Identify which cell holds the provided text, then report its (x, y) central coordinate. 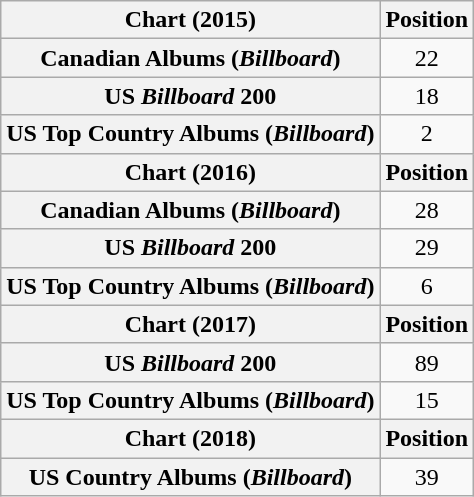
2 (427, 134)
US Country Albums (Billboard) (190, 477)
Chart (2017) (190, 324)
Chart (2016) (190, 172)
89 (427, 362)
28 (427, 210)
Chart (2015) (190, 20)
15 (427, 400)
6 (427, 286)
22 (427, 58)
29 (427, 248)
Chart (2018) (190, 438)
18 (427, 96)
39 (427, 477)
